Return the (X, Y) coordinate for the center point of the cell that contains the specified text.  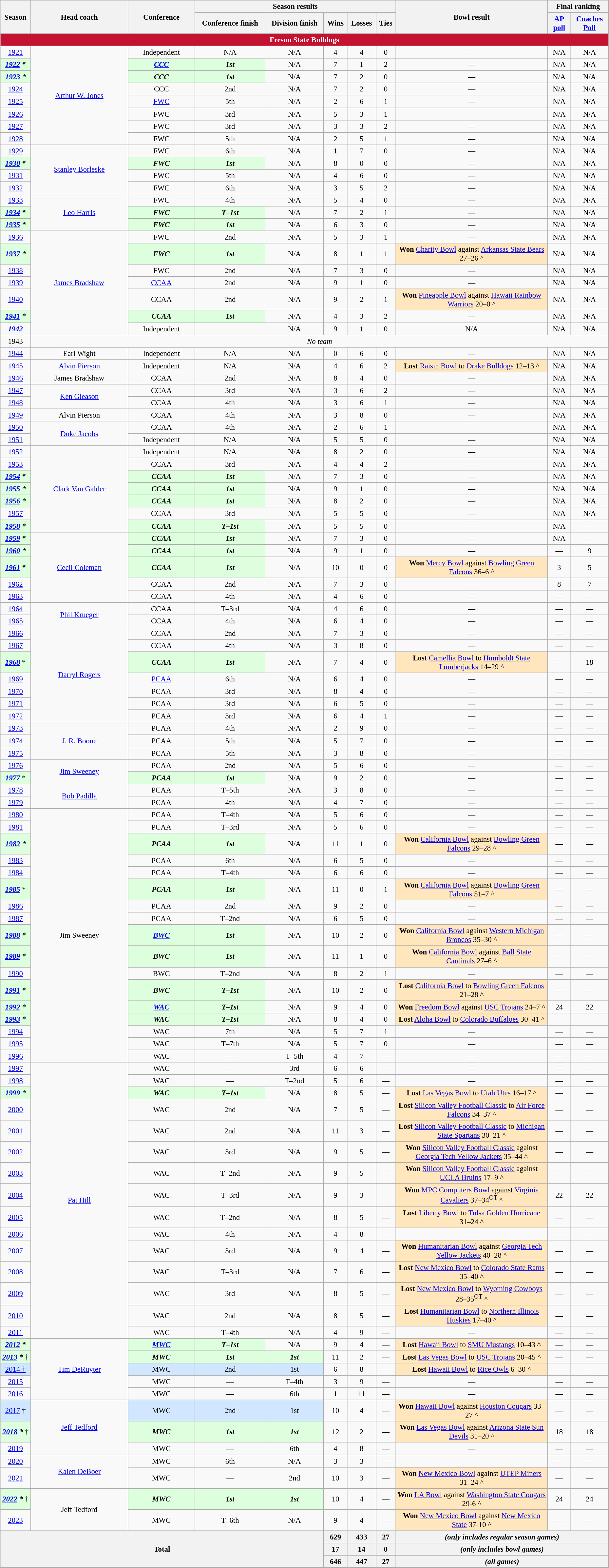
Clark Van Galder (79, 489)
Won Las Vegas Bowl against Arizona State Sun Devils 31–20 ^ (472, 1432)
Pat Hill (79, 1200)
2023 (16, 1520)
1931 (16, 176)
Ken Gleason (79, 397)
1981 (16, 827)
J. R. Boone (79, 741)
1983 (16, 861)
7th (230, 1031)
1969 (16, 679)
Lost Silicon Valley Football Classic to Air Force Falcons 34–37 ^ (472, 1110)
1955 * (16, 489)
1980 (16, 815)
433 (362, 1537)
Losses (362, 24)
1947 (16, 390)
Arthur W. Jones (79, 96)
(only includes bowl games) (502, 1549)
Conference finish (230, 24)
1966 (16, 633)
1975 (16, 753)
1936 (16, 237)
1922 * (16, 65)
2000 (16, 1110)
1968 * (16, 663)
2014 † (16, 1369)
1934 * (16, 212)
Fresno State Bulldogs (305, 40)
1964 (16, 609)
Won New Mexico Bowl against UTEP Miners 31–24 ^ (472, 1478)
Won Silicon Valley Football Classic against UCLA Bruins 17–9 ^ (472, 1173)
Cecil Coleman (79, 567)
Lost Humanitarian Bowl to Northern Illinois Huskies 17–40 ^ (472, 1316)
2013 * † (16, 1357)
Won Mercy Bowl against Bowling Green Falcons 36–6 ^ (472, 567)
1942 (16, 329)
1960 * (16, 551)
1972 (16, 716)
2016 (16, 1394)
Won California Bowl against Bowling Green Falcons 51–7 ^ (472, 890)
2022 * † (16, 1499)
447 (362, 1561)
2004 (16, 1195)
1984 (16, 873)
T–7th (230, 1044)
1946 (16, 378)
1996 (16, 1056)
Lost Hawaii Bowl to SMU Mustangs 10–43 ^ (472, 1345)
Lost Raisin Bowl to Drake Bulldogs 12–13 ^ (472, 366)
Won California Bowl against Western Michigan Broncos 35–30 ^ (472, 935)
Phil Krueger (79, 615)
1953 (16, 464)
T–6th (230, 1520)
Kalen DeBoer (79, 1472)
2005 (16, 1217)
1940 (16, 300)
Won Humanitarian Bowl against Georgia Tech Yellow Jackets 40–28 ^ (472, 1251)
1937 * (16, 254)
No team (320, 341)
2007 (16, 1251)
14 (362, 1549)
1989 * (16, 956)
Leo Harris (79, 212)
Won Hawaii Bowl against Houston Cougars 33–27 ^ (472, 1411)
2001 (16, 1131)
Lost Las Vegas Bowl to USC Trojans 20–45 ^ (472, 1357)
Won California Bowl against Bowling Green Falcons 29–28 ^ (472, 844)
1993 * (16, 1019)
1923 * (16, 77)
Season results (295, 7)
2010 (16, 1316)
Duke Jacobs (79, 433)
Wins (335, 24)
2017 † (16, 1411)
2008 (16, 1272)
1976 (16, 765)
Earl Wight (79, 353)
1951 (16, 440)
646 (335, 1561)
(all games) (502, 1561)
Ties (386, 24)
17 (335, 1549)
Lost Las Vegas Bowl to Utah Utes 16–17 ^ (472, 1093)
1952 (16, 452)
1971 (16, 704)
Lost California Bowl to Bowling Green Falcons 21–28 ^ (472, 990)
1998 (16, 1081)
Won Freedom Bowl against USC Trojans 24–7 ^ (472, 1007)
Won MPC Computers Bowl against Virginia Cavaliers 37–34OT ^ (472, 1195)
1941 * (16, 317)
1956 * (16, 501)
1935 * (16, 225)
1921 (16, 52)
1958 * (16, 526)
1950 (16, 427)
2009 (16, 1294)
1986 (16, 906)
1974 (16, 741)
1994 (16, 1031)
Lost New Mexico Bowl to Colorado State Rams 35–40 ^ (472, 1272)
Lost Hawaii Bowl to Rice Owls 6–30 ^ (472, 1369)
1990 (16, 973)
1985 * (16, 890)
1965 (16, 621)
1949 (16, 415)
2002 (16, 1152)
1926 (16, 114)
Division finish (295, 24)
1927 (16, 126)
Lost Aloha Bowl to Colorado Buffaloes 30–41 ^ (472, 1019)
2011 (16, 1332)
2003 (16, 1173)
1944 (16, 353)
12 (335, 1432)
2006 (16, 1234)
Conference (162, 17)
Lost Silicon Valley Football Classic to Michigan State Spartans 30–21 ^ (472, 1131)
Won LA Bowl against Washington State Cougars 29-6 ^ (472, 1499)
Bob Padilla (79, 796)
Tim DeRuyter (79, 1369)
Darryl Rogers (79, 675)
Final ranking (578, 7)
1930 * (16, 163)
Won Silicon Valley Football Classic against Georgia Tech Yellow Jackets 35–44 ^ (472, 1152)
1961 * (16, 567)
1957 (16, 514)
Total (162, 1549)
1970 (16, 692)
1963 (16, 597)
Coaches Poll (590, 24)
1925 (16, 102)
1995 (16, 1044)
1988 * (16, 935)
1978 (16, 790)
1979 (16, 802)
2020 (16, 1461)
1992 * (16, 1007)
1967 (16, 646)
(only includes regular season games) (502, 1537)
2012 * (16, 1345)
Won New Mexico Bowl against New Mexico State 37-10 ^ (472, 1520)
1928 (16, 139)
1924 (16, 89)
1959 * (16, 538)
1991 * (16, 990)
Head coach (79, 17)
1932 (16, 188)
1938 (16, 271)
1933 (16, 200)
Lost New Mexico Bowl to Wyoming Cowboys 28–35OT ^ (472, 1294)
1929 (16, 151)
1973 (16, 729)
2015 (16, 1382)
1977 * (16, 778)
Bowl result (472, 17)
1962 (16, 584)
Lost Camellia Bowl to Humboldt State Lumberjacks 14–29 ^ (472, 663)
1948 (16, 403)
Won Charity Bowl against Arkansas State Bears 27–26 ^ (472, 254)
1943 (16, 341)
Season (16, 17)
1945 (16, 366)
Lost Liberty Bowl to Tulsa Golden Hurricane 31–24 ^ (472, 1217)
1954 * (16, 477)
Stanley Borleske (79, 169)
2018 * † (16, 1432)
AP poll (559, 24)
Won California Bowl against Ball State Cardinals 27–6 ^ (472, 956)
629 (335, 1537)
1999 * (16, 1093)
1982 * (16, 844)
1939 (16, 283)
1987 (16, 919)
2021 (16, 1478)
1997 (16, 1068)
Won Pineapple Bowl against Hawaii Rainbow Warriors 20–0 ^ (472, 300)
2019 (16, 1449)
